From the cell containing the given text, extract its center point as [x, y] coordinate. 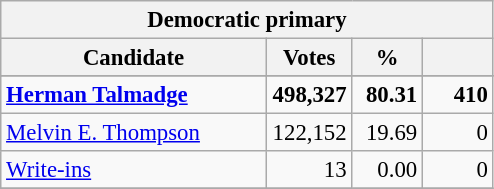
Democratic primary [247, 20]
Write-ins [134, 170]
122,152 [309, 133]
0.00 [388, 170]
498,327 [309, 95]
410 [458, 95]
Melvin E. Thompson [134, 133]
Candidate [134, 58]
% [388, 58]
19.69 [388, 133]
Herman Talmadge [134, 95]
13 [309, 170]
80.31 [388, 95]
Votes [309, 58]
